Find where the given text appears and provide that cell's center as [X, Y] coordinate. 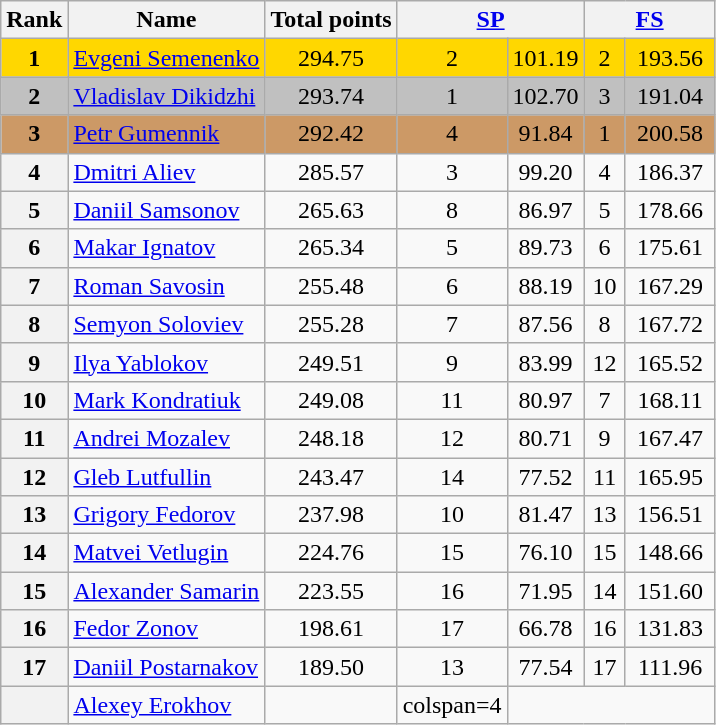
131.83 [670, 629]
111.96 [670, 667]
Roman Savosin [166, 286]
285.57 [331, 172]
88.19 [546, 286]
89.73 [546, 248]
FS [650, 20]
101.19 [546, 58]
Makar Ignatov [166, 248]
76.10 [546, 553]
292.42 [331, 134]
Total points [331, 20]
83.99 [546, 362]
80.97 [546, 400]
165.95 [670, 477]
255.28 [331, 324]
167.47 [670, 438]
86.97 [546, 210]
193.56 [670, 58]
200.58 [670, 134]
191.04 [670, 96]
Dmitri Aliev [166, 172]
249.51 [331, 362]
Petr Gumennik [166, 134]
243.47 [331, 477]
294.75 [331, 58]
148.66 [670, 553]
Evgeni Semenenko [166, 58]
167.72 [670, 324]
Mark Kondratiuk [166, 400]
SP [490, 20]
224.76 [331, 553]
Daniil Samsonov [166, 210]
168.11 [670, 400]
293.74 [331, 96]
Alexander Samarin [166, 591]
249.08 [331, 400]
77.54 [546, 667]
Ilya Yablokov [166, 362]
99.20 [546, 172]
87.56 [546, 324]
colspan=4 [452, 705]
156.51 [670, 515]
178.66 [670, 210]
102.70 [546, 96]
77.52 [546, 477]
81.47 [546, 515]
66.78 [546, 629]
165.52 [670, 362]
Name [166, 20]
198.61 [331, 629]
255.48 [331, 286]
Andrei Mozalev [166, 438]
Vladislav Dikidzhi [166, 96]
151.60 [670, 591]
80.71 [546, 438]
223.55 [331, 591]
Fedor Zonov [166, 629]
Rank [34, 20]
175.61 [670, 248]
Matvei Vetlugin [166, 553]
Gleb Lutfullin [166, 477]
167.29 [670, 286]
265.63 [331, 210]
248.18 [331, 438]
71.95 [546, 591]
265.34 [331, 248]
Grigory Fedorov [166, 515]
237.98 [331, 515]
Alexey Erokhov [166, 705]
Semyon Soloviev [166, 324]
186.37 [670, 172]
91.84 [546, 134]
Daniil Postarnakov [166, 667]
189.50 [331, 667]
